Return the [X, Y] coordinate for the center point of the cell that contains the specified text.  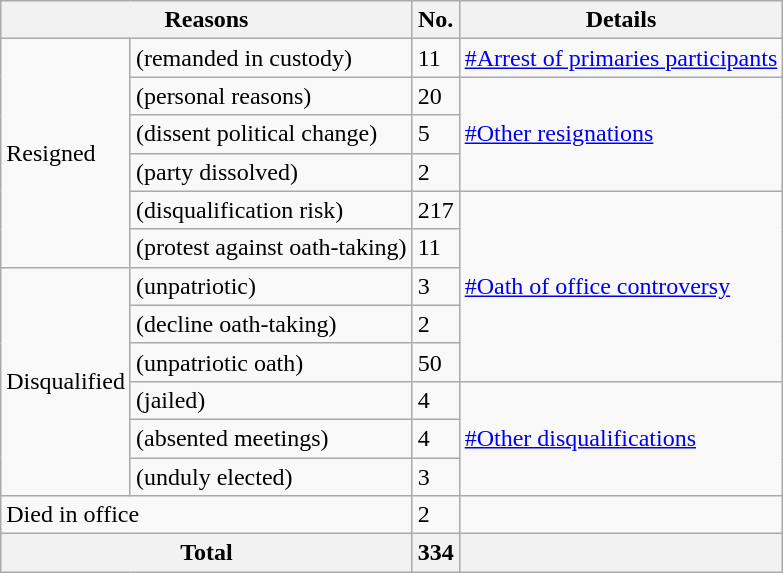
(dissent political change) [271, 134]
(jailed) [271, 400]
5 [436, 134]
Total [206, 553]
Died in office [206, 515]
Reasons [206, 20]
(unpatriotic) [271, 286]
50 [436, 362]
(decline oath-taking) [271, 324]
334 [436, 553]
217 [436, 210]
(unduly elected) [271, 477]
20 [436, 96]
(absented meetings) [271, 438]
#Oath of office controversy [621, 286]
#Arrest of primaries participants [621, 58]
(remanded in custody) [271, 58]
(personal reasons) [271, 96]
(disqualification risk) [271, 210]
Disqualified [66, 381]
Details [621, 20]
(protest against oath-taking) [271, 248]
#Other resignations [621, 134]
(party dissolved) [271, 172]
(unpatriotic oath) [271, 362]
No. [436, 20]
#Other disqualifications [621, 438]
Resigned [66, 153]
